For the text-containing cell, return its midpoint in (x, y) coordinate format. 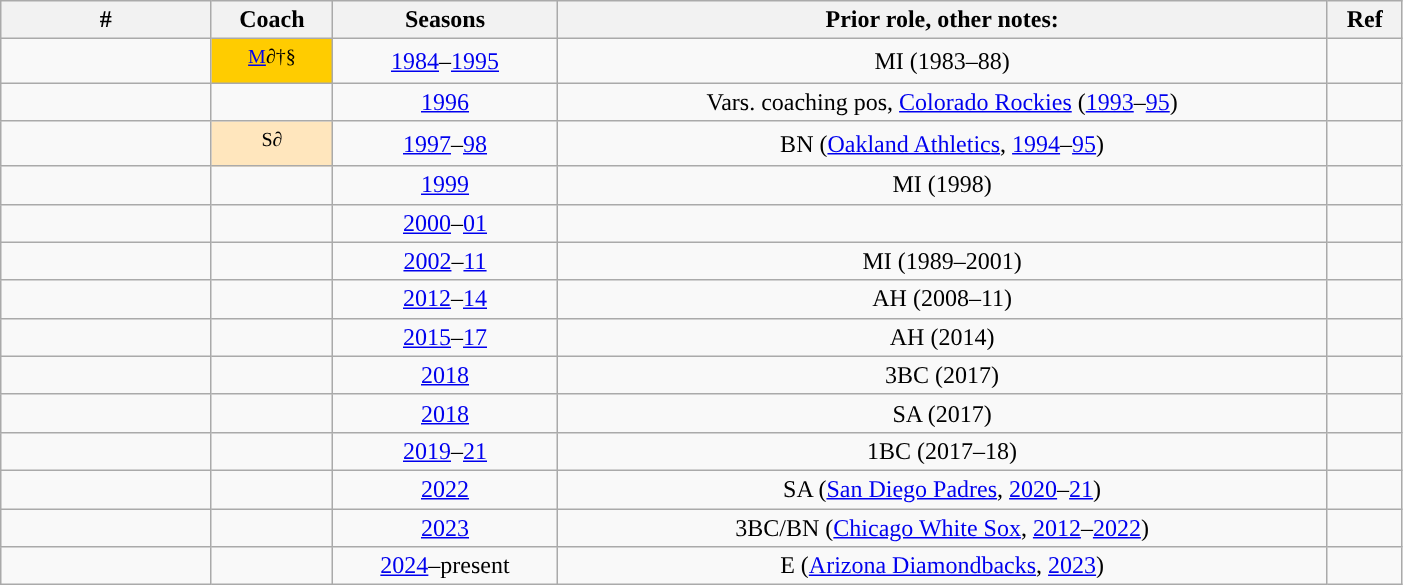
1999 (445, 185)
SA (2017) (942, 413)
2002–11 (445, 261)
2024–present (445, 566)
MI (1998) (942, 185)
Ref (1364, 20)
Vars. coaching pos, Colorado Rockies (1993–95) (942, 102)
2000–01 (445, 223)
Coach (272, 20)
3BC (2017) (942, 375)
MI (1989–2001) (942, 261)
3BC/BN (Chicago White Sox, 2012–2022) (942, 528)
AH (2008–11) (942, 299)
2022 (445, 489)
SA (San Diego Padres, 2020–21) (942, 489)
M∂†§ (272, 62)
Prior role, other notes: (942, 20)
2012–14 (445, 299)
# (106, 20)
2023 (445, 528)
S∂ (272, 144)
1996 (445, 102)
Seasons (445, 20)
1984–1995 (445, 62)
2019–21 (445, 451)
E (Arizona Diamondbacks, 2023) (942, 566)
BN (Oakland Athletics, 1994–95) (942, 144)
1BC (2017–18) (942, 451)
2015–17 (445, 337)
1997–98 (445, 144)
AH (2014) (942, 337)
MI (1983–88) (942, 62)
